Identify which cell holds the provided text, then report its [x, y] central coordinate. 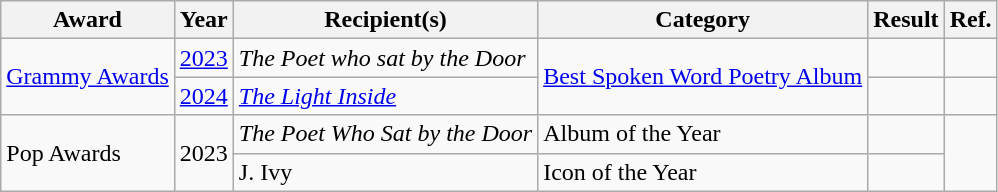
J. Ivy [385, 172]
The Light Inside [385, 96]
2024 [204, 96]
Recipient(s) [385, 20]
The Poet Who Sat by the Door [385, 134]
Album of the Year [703, 134]
The Poet who sat by the Door [385, 58]
Icon of the Year [703, 172]
Category [703, 20]
Grammy Awards [88, 77]
Year [204, 20]
Ref. [970, 20]
Pop Awards [88, 153]
Award [88, 20]
Best Spoken Word Poetry Album [703, 77]
Result [906, 20]
